Detect which cell encompasses the target text, then output its (x, y) center coordinate. 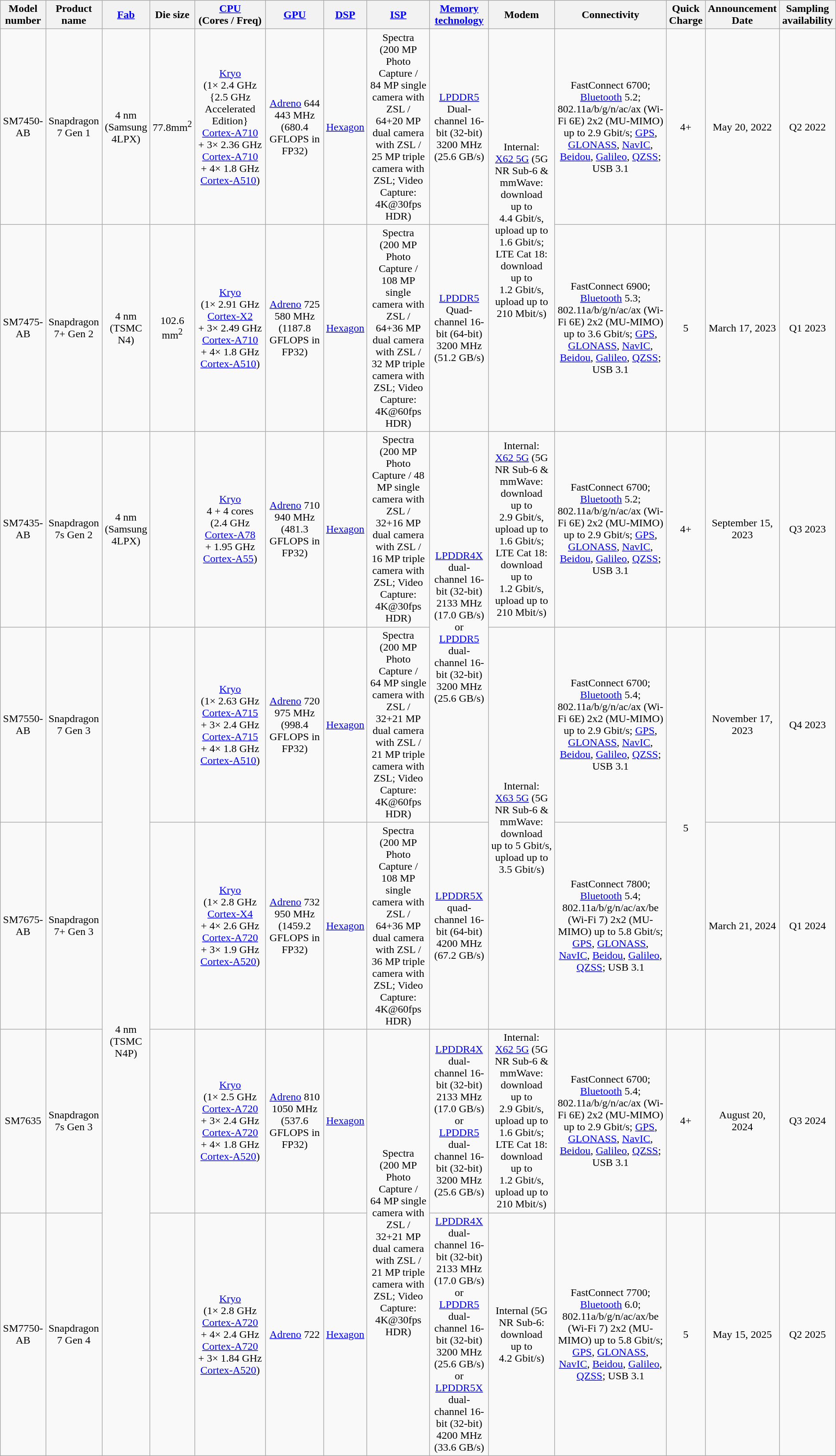
DSP (345, 15)
March 17, 2023 (742, 328)
Snapdragon 7s Gen 3 (74, 1121)
Q3 2024 (808, 1121)
GPU (295, 15)
SM7435-AB (23, 529)
November 17, 2023 (742, 725)
Connectivity (611, 15)
Internal: X63 5G (5G NR Sub-6 & mmWave: download up to 5 Gbit/s, upload up to 3.5 Gbit/s) (522, 828)
Q3 2023 (808, 529)
LPDDR5 Quad-channel 16-bit (64-bit) 3200 MHz (51.2 GB/s) (459, 328)
Snapdragon 7 Gen 3 (74, 725)
77.8mm2 (172, 127)
Fab (126, 15)
Snapdragon 7s Gen 2 (74, 529)
4 nm (TSMC N4P) (126, 1041)
FastConnect 7800; Bluetooth 5.4; 802.11a/b/g/n/ac/ax/be (Wi-Fi 7) 2x2 (MU-MIMO) up to 5.8 Gbit/s; GPS, GLONASS, NavIC, Beidou, Galileo, QZSS; USB 3.1 (611, 926)
Memory technology (459, 15)
Kryo(1× 2.63 GHz Cortex-A715 + 3× 2.4 GHz Cortex-A715 + 4× 1.8 GHz Cortex-A510) (230, 725)
Q2 2025 (808, 1334)
Announcement Date (742, 15)
Product name (74, 15)
Modem (522, 15)
FastConnect 7700; Bluetooth 6.0; 802.11a/b/g/n/ac/ax/be (Wi-Fi 7) 2x2 (MU-MIMO) up to 5.8 Gbit/s; GPS, GLONASS, NavIC, Beidou, Galileo, QZSS; USB 3.1 (611, 1334)
March 21, 2024 (742, 926)
Adreno 725 580 MHz (1187.8 GFLOPS in FP32) (295, 328)
Sampling availability (808, 15)
SM7550-AB (23, 725)
Internal (5G NR Sub-6: download up to 4.2 Gbit/s) (522, 1334)
Kryo(1× 2.8 GHz Cortex-X4 + 4× 2.6 GHz Cortex-A720 + 3× 1.9 GHz Cortex-A520) (230, 926)
Kryo(1× 2.8 GHz Cortex-A720 + 4× 2.4 GHz Cortex-A720 + 3× 1.84 GHz Cortex-A520) (230, 1334)
Snapdragon 7+ Gen 3 (74, 926)
May 20, 2022 (742, 127)
4 nm (TSMC N4) (126, 328)
Kryo(1× 2.91 GHz Cortex-X2 + 3× 2.49 GHz Cortex-A710 + 4× 1.8 GHz Cortex-A510) (230, 328)
Q4 2023 (808, 725)
Q2 2022 (808, 127)
102.6 mm2 (172, 328)
Adreno 810 1050 MHz (537.6 GFLOPS in FP32) (295, 1121)
Adreno 732 950 MHz (1459.2 GFLOPS in FP32) (295, 926)
Die size (172, 15)
LPDDR5X quad-channel 16-bit (64-bit) 4200 MHz (67.2 GB/s) (459, 926)
Adreno 710 940 MHz (481.3 GFLOPS in FP32) (295, 529)
May 15, 2025 (742, 1334)
Adreno 644 443 MHz (680.4 GFLOPS in FP32) (295, 127)
ISP (399, 15)
August 20, 2024 (742, 1121)
CPU(Cores / Freq) (230, 15)
SM7750-AB (23, 1334)
Snapdragon 7 Gen 4 (74, 1334)
Snapdragon 7+ Gen 2 (74, 328)
SM7450-AB (23, 127)
Q1 2024 (808, 926)
Snapdragon 7 Gen 1 (74, 127)
SM7635 (23, 1121)
FastConnect 6900; Bluetooth 5.3; 802.11a/b/g/n/ac/ax (Wi-Fi 6E) 2x2 (MU-MIMO) up to 3.6 Gbit/s; GPS, GLONASS, NavIC, Beidou, Galileo, QZSS; USB 3.1 (611, 328)
Adreno 720 975 MHz (998.4 GFLOPS in FP32) (295, 725)
SM7475-AB (23, 328)
Adreno 722 (295, 1334)
Kryo(1× 2.5 GHz Cortex-A720 + 3× 2.4 GHz Cortex-A720 + 4× 1.8 GHz Cortex-A520) (230, 1121)
September 15, 2023 (742, 529)
Kryo4 + 4 cores(2.4 GHz Cortex-A78 + 1.95 GHz Cortex-A55) (230, 529)
Q1 2023 (808, 328)
Quick Charge (686, 15)
LPDDR5 Dual-channel 16-bit (32-bit) 3200 MHz (25.6 GB/s) (459, 127)
Kryo(1× 2.4 GHz {2.5 GHz Accelerated Edition} Cortex-A710 + 3× 2.36 GHz Cortex-A710 + 4× 1.8 GHz Cortex-A510) (230, 127)
SM7675-AB (23, 926)
Model number (23, 15)
